Search for the cell housing the specified text and yield its (x, y) center coordinate. 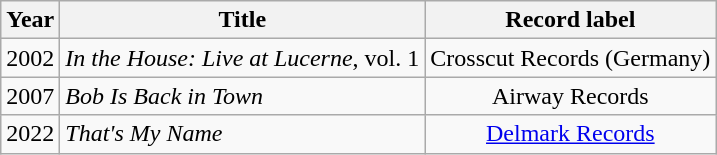
That's My Name (242, 134)
Title (242, 20)
2007 (30, 96)
Bob Is Back in Town (242, 96)
Delmark Records (570, 134)
Crosscut Records (Germany) (570, 58)
In the House: Live at Lucerne, vol. 1 (242, 58)
Airway Records (570, 96)
Record label (570, 20)
2022 (30, 134)
Year (30, 20)
2002 (30, 58)
